Extract the [x, y] coordinate from the center of the cell holding the provided text.  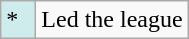
* [18, 20]
Led the league [112, 20]
